Locate the cell with the specified text and output its (x, y) center coordinate. 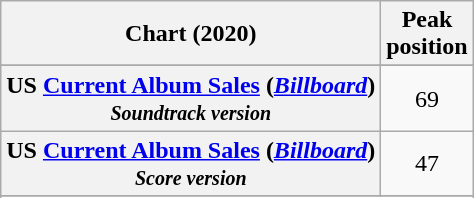
Chart (2020) (191, 34)
47 (427, 164)
US Current Album Sales (Billboard)Score version (191, 164)
US Current Album Sales (Billboard)Soundtrack version (191, 98)
69 (427, 98)
Peakposition (427, 34)
